Locate the cell with the specified text and output its [X, Y] center coordinate. 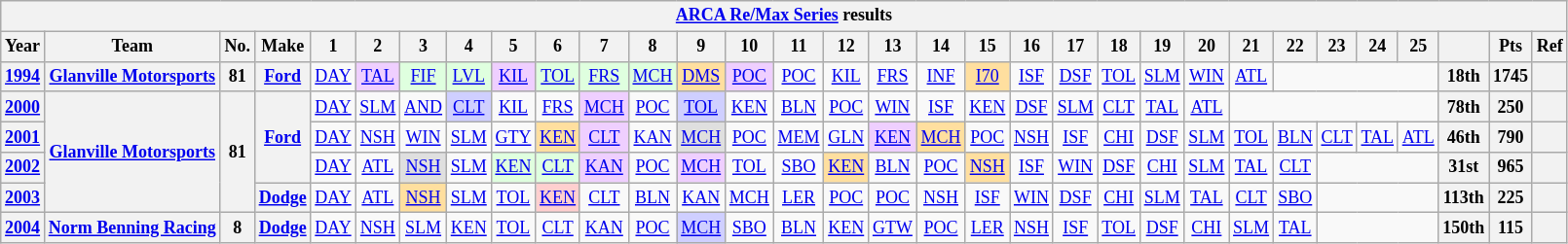
Make [282, 47]
INF [941, 76]
115 [1512, 227]
22 [1295, 47]
GTY [513, 136]
150th [1464, 227]
AND [424, 107]
Norm Benning Racing [132, 227]
1745 [1512, 76]
250 [1512, 107]
Ref [1549, 47]
9 [701, 47]
GTW [893, 227]
Team [132, 47]
12 [846, 47]
ARCA Re/Max Series results [784, 16]
965 [1512, 167]
25 [1418, 47]
31st [1464, 167]
790 [1512, 136]
10 [750, 47]
Year [23, 47]
17 [1075, 47]
15 [988, 47]
2001 [23, 136]
113th [1464, 198]
3 [424, 47]
78th [1464, 107]
19 [1162, 47]
FIF [424, 76]
4 [468, 47]
5 [513, 47]
20 [1207, 47]
LVL [468, 76]
1994 [23, 76]
No. [238, 47]
7 [604, 47]
DMS [701, 76]
6 [558, 47]
GLN [846, 136]
2000 [23, 107]
23 [1336, 47]
24 [1377, 47]
225 [1512, 198]
1 [333, 47]
16 [1032, 47]
14 [941, 47]
2003 [23, 198]
2002 [23, 167]
2004 [23, 227]
46th [1464, 136]
MEM [799, 136]
18 [1118, 47]
21 [1251, 47]
I70 [988, 76]
2 [378, 47]
11 [799, 47]
18th [1464, 76]
Pts [1512, 47]
13 [893, 47]
